Capture the cell that displays the provided text and extract its (X, Y) central coordinate. 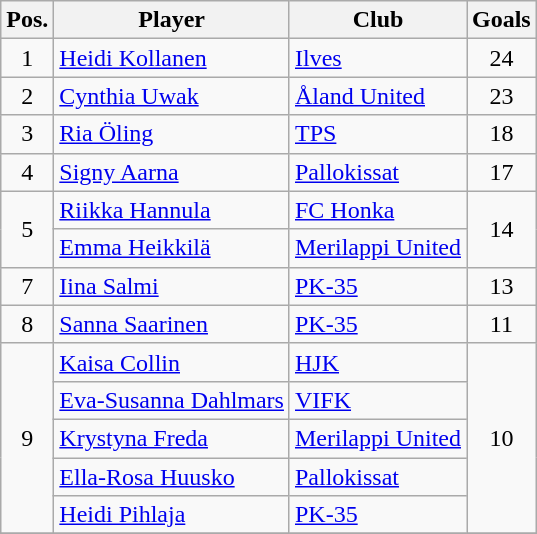
Signy Aarna (172, 172)
2 (28, 96)
9 (28, 438)
Goals (501, 20)
Player (172, 20)
Emma Heikkilä (172, 248)
VIFK (378, 400)
Heidi Kollanen (172, 58)
TPS (378, 134)
5 (28, 229)
Club (378, 20)
Krystyna Freda (172, 438)
FC Honka (378, 210)
14 (501, 229)
Sanna Saarinen (172, 324)
13 (501, 286)
Åland United (378, 96)
Iina Salmi (172, 286)
Pos. (28, 20)
1 (28, 58)
HJK (378, 362)
24 (501, 58)
4 (28, 172)
10 (501, 438)
Heidi Pihlaja (172, 515)
18 (501, 134)
Eva-Susanna Dahlmars (172, 400)
7 (28, 286)
17 (501, 172)
23 (501, 96)
Ella-Rosa Huusko (172, 477)
8 (28, 324)
Kaisa Collin (172, 362)
3 (28, 134)
Cynthia Uwak (172, 96)
Ria Öling (172, 134)
11 (501, 324)
Ilves (378, 58)
Riikka Hannula (172, 210)
